Scan for the cell matching the given text and deliver its (x, y) coordinate at center. 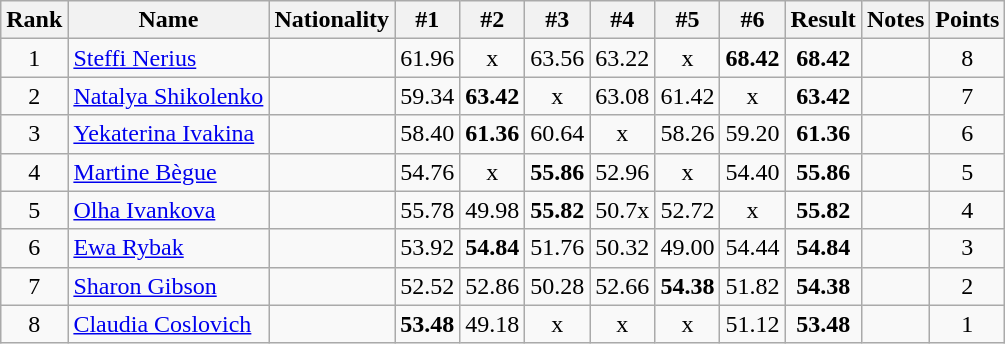
54.40 (752, 172)
49.00 (688, 248)
61.42 (688, 96)
52.96 (622, 172)
Steffi Nerius (168, 58)
Nationality (332, 20)
54.76 (428, 172)
#5 (688, 20)
54.44 (752, 248)
Name (168, 20)
50.28 (558, 286)
59.34 (428, 96)
53.92 (428, 248)
Claudia Coslovich (168, 324)
63.56 (558, 58)
49.18 (492, 324)
Sharon Gibson (168, 286)
Martine Bègue (168, 172)
50.32 (622, 248)
51.12 (752, 324)
#1 (428, 20)
Result (823, 20)
58.26 (688, 134)
52.72 (688, 210)
58.40 (428, 134)
50.7x (622, 210)
#2 (492, 20)
Rank (34, 20)
49.98 (492, 210)
Notes (895, 20)
51.76 (558, 248)
59.20 (752, 134)
Natalya Shikolenko (168, 96)
55.78 (428, 210)
#6 (752, 20)
Yekaterina Ivakina (168, 134)
63.22 (622, 58)
63.08 (622, 96)
52.52 (428, 286)
52.86 (492, 286)
#4 (622, 20)
Points (968, 20)
52.66 (622, 286)
60.64 (558, 134)
Olha Ivankova (168, 210)
#3 (558, 20)
Ewa Rybak (168, 248)
51.82 (752, 286)
61.96 (428, 58)
